Determine the [X, Y] coordinate at the center of the cell enclosing the given text.  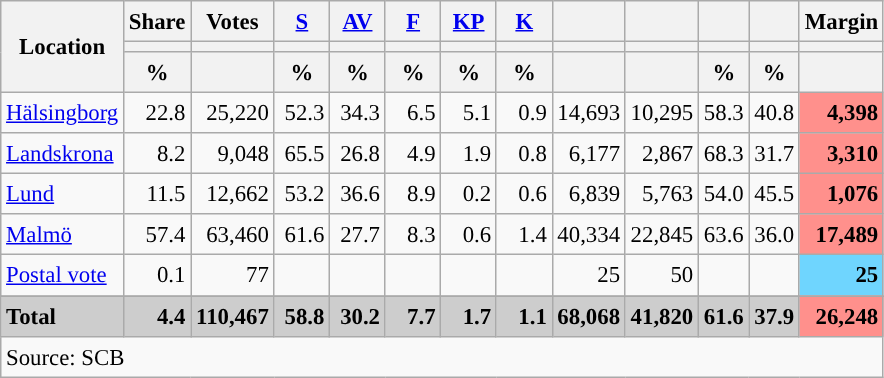
2,867 [662, 154]
26.8 [358, 154]
F [413, 22]
9,048 [232, 154]
57.4 [158, 234]
36.6 [358, 194]
6.5 [413, 114]
53.2 [302, 194]
14,693 [588, 114]
25,220 [232, 114]
34.3 [358, 114]
77 [232, 276]
1.9 [469, 154]
Landskrona [62, 154]
1.1 [524, 316]
50 [662, 276]
1,076 [841, 194]
Postal vote [62, 276]
5.1 [469, 114]
22,845 [662, 234]
12,662 [232, 194]
Votes [232, 22]
26,248 [841, 316]
4.4 [158, 316]
0.9 [524, 114]
5,763 [662, 194]
63,460 [232, 234]
AV [358, 22]
8.3 [413, 234]
Location [62, 47]
Margin [841, 22]
52.3 [302, 114]
58.3 [724, 114]
41,820 [662, 316]
27.7 [358, 234]
Lund [62, 194]
22.8 [158, 114]
Source: SCB [442, 356]
6,177 [588, 154]
Malmö [62, 234]
S [302, 22]
8.2 [158, 154]
4,398 [841, 114]
0.2 [469, 194]
0.1 [158, 276]
1.4 [524, 234]
40,334 [588, 234]
40.8 [774, 114]
K [524, 22]
58.8 [302, 316]
Hälsingborg [62, 114]
10,295 [662, 114]
Share [158, 22]
3,310 [841, 154]
KP [469, 22]
6,839 [588, 194]
68.3 [724, 154]
63.6 [724, 234]
8.9 [413, 194]
110,467 [232, 316]
31.7 [774, 154]
1.7 [469, 316]
37.9 [774, 316]
0.8 [524, 154]
11.5 [158, 194]
54.0 [724, 194]
4.9 [413, 154]
17,489 [841, 234]
36.0 [774, 234]
30.2 [358, 316]
68,068 [588, 316]
45.5 [774, 194]
Total [62, 316]
7.7 [413, 316]
65.5 [302, 154]
